Output the [X, Y] coordinate of the center of the cell containing the given text.  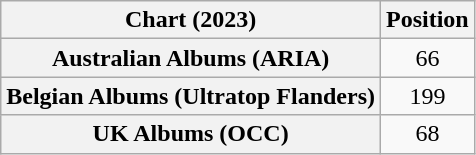
Position [428, 20]
Chart (2023) [191, 20]
Belgian Albums (Ultratop Flanders) [191, 96]
UK Albums (OCC) [191, 134]
66 [428, 58]
Australian Albums (ARIA) [191, 58]
199 [428, 96]
68 [428, 134]
